Scan for the cell matching the given text and deliver its (x, y) coordinate at center. 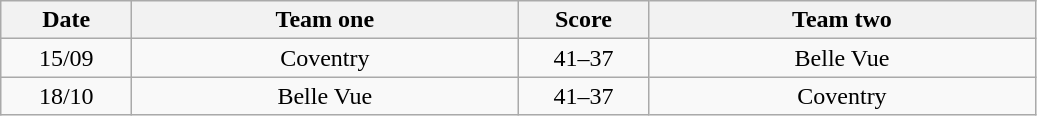
Team two (842, 20)
Team one (325, 20)
Date (66, 20)
15/09 (66, 58)
18/10 (66, 96)
Score (584, 20)
